Locate the cell with the specified text and output its [X, Y] center coordinate. 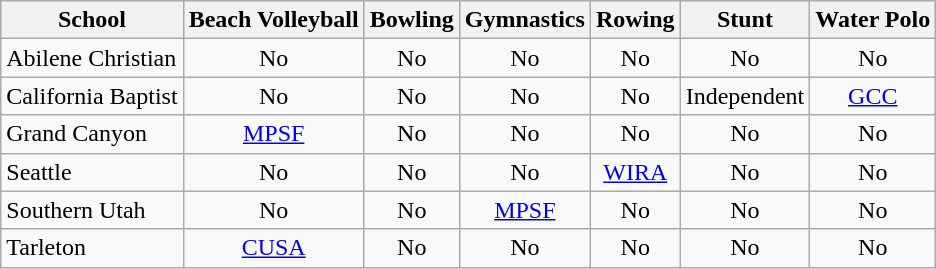
Bowling [412, 20]
GCC [873, 96]
California Baptist [92, 96]
Southern Utah [92, 210]
School [92, 20]
Gymnastics [524, 20]
Rowing [635, 20]
Abilene Christian [92, 58]
Water Polo [873, 20]
Tarleton [92, 248]
Stunt [745, 20]
Grand Canyon [92, 134]
Independent [745, 96]
Beach Volleyball [274, 20]
WIRA [635, 172]
CUSA [274, 248]
Seattle [92, 172]
